Scan for the cell matching the given text and deliver its (x, y) coordinate at center. 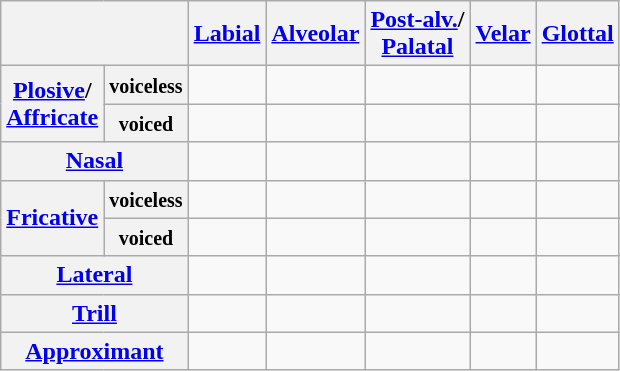
Post-alv./Palatal (418, 34)
Lateral (94, 275)
Labial (227, 34)
Plosive/Affricate (52, 104)
Fricative (52, 218)
Approximant (94, 351)
Velar (503, 34)
Glottal (578, 34)
Nasal (94, 161)
Alveolar (316, 34)
Trill (94, 313)
